Locate the cell with the specified text and output its (X, Y) center coordinate. 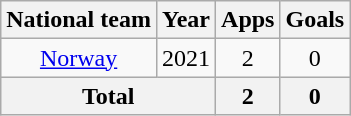
Norway (79, 58)
Goals (315, 20)
National team (79, 20)
Total (108, 96)
Apps (248, 20)
2021 (186, 58)
Year (186, 20)
